Return the (X, Y) coordinate for the center point of the cell that contains the specified text.  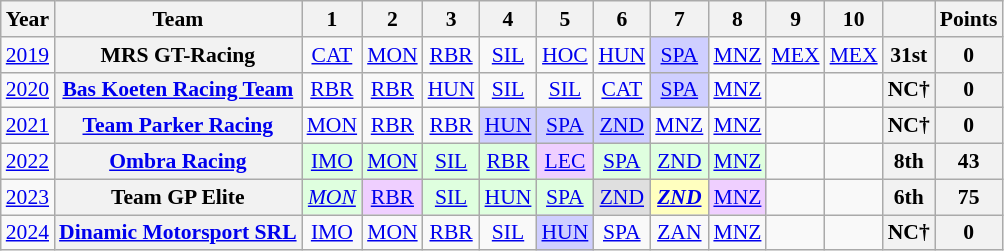
2022 (28, 162)
ZAN (679, 233)
HOC (564, 55)
2019 (28, 55)
6 (622, 19)
2024 (28, 233)
Team Parker Racing (178, 126)
7 (679, 19)
8 (737, 19)
2023 (28, 197)
5 (564, 19)
75 (969, 197)
Team GP Elite (178, 197)
3 (452, 19)
MRS GT-Racing (178, 55)
10 (854, 19)
2021 (28, 126)
31st (909, 55)
4 (508, 19)
6th (909, 197)
8th (909, 162)
Team (178, 19)
9 (795, 19)
Dinamic Motorsport SRL (178, 233)
2020 (28, 90)
Bas Koeten Racing Team (178, 90)
1 (332, 19)
Year (28, 19)
Ombra Racing (178, 162)
LEC (564, 162)
2 (392, 19)
Points (969, 19)
43 (969, 162)
